Output the (X, Y) coordinate of the center of the cell containing the given text.  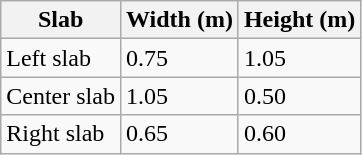
Right slab (61, 134)
0.75 (179, 58)
0.50 (299, 96)
Center slab (61, 96)
0.65 (179, 134)
0.60 (299, 134)
Width (m) (179, 20)
Left slab (61, 58)
Height (m) (299, 20)
Slab (61, 20)
